From the cell containing the given text, extract its center point as [x, y] coordinate. 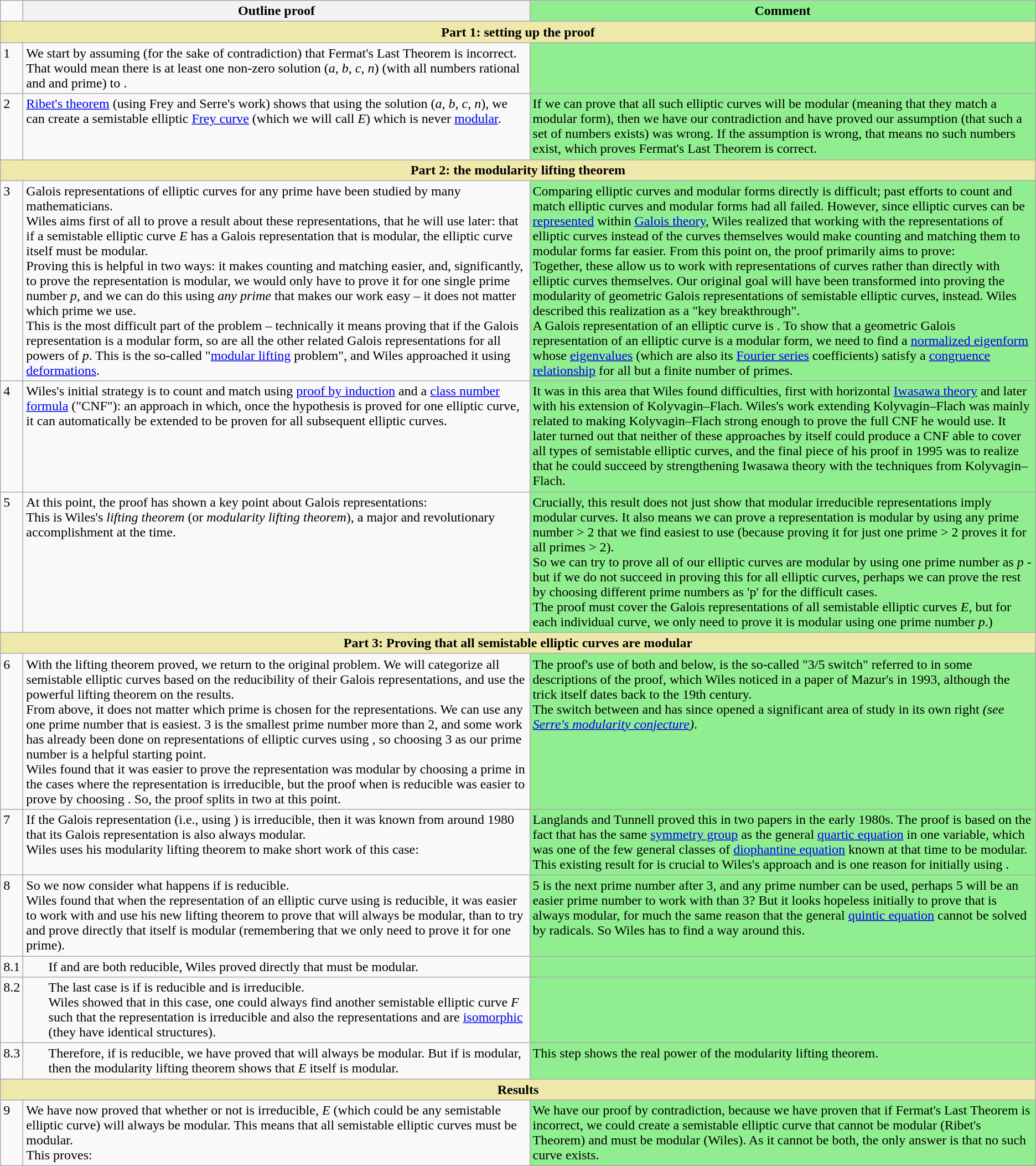
If and are both reducible, Wiles proved directly that must be modular. [277, 966]
9 [12, 1133]
6 [12, 731]
Part 2: the modularity lifting theorem [518, 170]
8.2 [12, 1010]
8.1 [12, 966]
2 [12, 126]
This step shows the real power of the modularity lifting theorem. [783, 1061]
Part 1: setting up the proof [518, 32]
Outline proof [277, 11]
7 [12, 842]
1 [12, 68]
Comment [783, 11]
4 [12, 436]
8.3 [12, 1061]
3 [12, 281]
5 [12, 562]
8 [12, 915]
Results [518, 1090]
Part 3: Proving that all semistable elliptic curves are modular [518, 643]
